Return the (x, y) coordinate for the center point of the cell that contains the specified text.  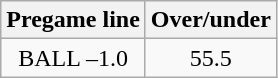
Pregame line (74, 20)
55.5 (210, 58)
Over/under (210, 20)
BALL –1.0 (74, 58)
